From the cell containing the given text, extract its center point as (x, y) coordinate. 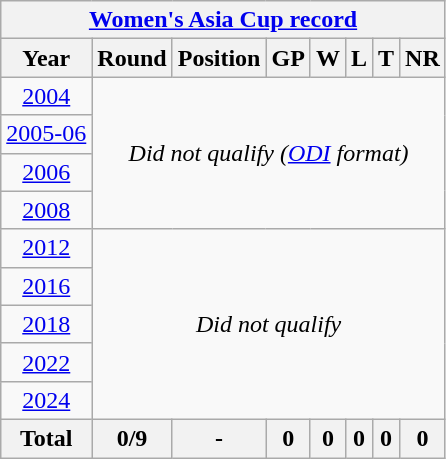
Year (46, 58)
T (386, 58)
Total (46, 438)
2022 (46, 362)
2008 (46, 210)
- (219, 438)
Position (219, 58)
Did not qualify (269, 324)
Did not qualify (ODI format) (269, 153)
2024 (46, 400)
0/9 (132, 438)
2012 (46, 248)
W (328, 58)
GP (288, 58)
2006 (46, 172)
NR (423, 58)
2016 (46, 286)
L (358, 58)
Round (132, 58)
2004 (46, 96)
2018 (46, 324)
2005-06 (46, 134)
Women's Asia Cup record (224, 20)
